Find where the given text appears and provide that cell's center as [X, Y] coordinate. 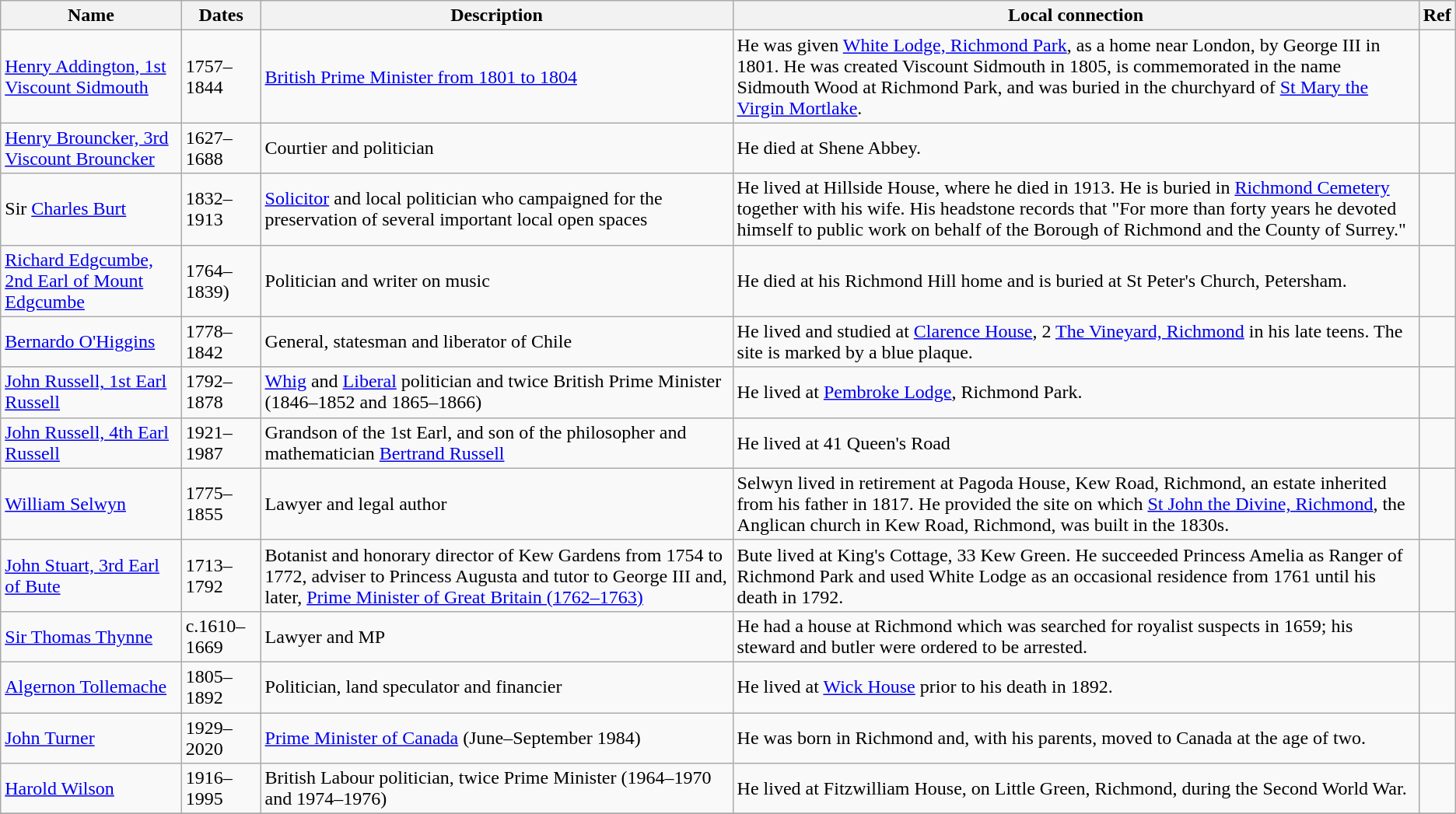
Algernon Tollemache [91, 687]
Lawyer and MP [496, 636]
Politician and writer on music [496, 281]
Sir Thomas Thynne [91, 636]
John Turner [91, 737]
1832–1913 [221, 209]
1757–1844 [221, 76]
John Russell, 1st Earl Russell [91, 392]
John Russell, 4th Earl Russell [91, 443]
1921–1987 [221, 443]
1778–1842 [221, 342]
William Selwyn [91, 504]
Sir Charles Burt [91, 209]
1775–1855 [221, 504]
Lawyer and legal author [496, 504]
c.1610–1669 [221, 636]
1764–1839) [221, 281]
Politician, land speculator and financier [496, 687]
1916–1995 [221, 788]
Henry Brouncker, 3rd Viscount Brouncker [91, 148]
Description [496, 16]
General, statesman and liberator of Chile [496, 342]
Prime Minister of Canada (June–September 1984) [496, 737]
British Labour politician, twice Prime Minister (1964–1970 and 1974–1976) [496, 788]
Grandson of the 1st Earl, and son of the philosopher and mathematician Bertrand Russell [496, 443]
1713–1792 [221, 575]
1792–1878 [221, 392]
1627–1688 [221, 148]
He lived at Wick House prior to his death in 1892. [1076, 687]
Local connection [1076, 16]
John Stuart, 3rd Earl of Bute [91, 575]
Dates [221, 16]
He died at his Richmond Hill home and is buried at St Peter's Church, Petersham. [1076, 281]
British Prime Minister from 1801 to 1804 [496, 76]
Ref [1437, 16]
He died at Shene Abbey. [1076, 148]
Name [91, 16]
He lived at 41 Queen's Road [1076, 443]
Harold Wilson [91, 788]
He lived at Pembroke Lodge, Richmond Park. [1076, 392]
1929–2020 [221, 737]
Richard Edgcumbe, 2nd Earl of Mount Edgcumbe [91, 281]
Whig and Liberal politician and twice British Prime Minister (1846–1852 and 1865–1866) [496, 392]
He had a house at Richmond which was searched for royalist suspects in 1659; his steward and butler were ordered to be arrested. [1076, 636]
1805–1892 [221, 687]
He was born in Richmond and, with his parents, moved to Canada at the age of two. [1076, 737]
He lived at Fitzwilliam House, on Little Green, Richmond, during the Second World War. [1076, 788]
Solicitor and local politician who campaigned for the preservation of several important local open spaces [496, 209]
Bernardo O'Higgins [91, 342]
Courtier and politician [496, 148]
He lived and studied at Clarence House, 2 The Vineyard, Richmond in his late teens. The site is marked by a blue plaque. [1076, 342]
Henry Addington, 1st Viscount Sidmouth [91, 76]
